For the text-containing cell, return its midpoint in (x, y) coordinate format. 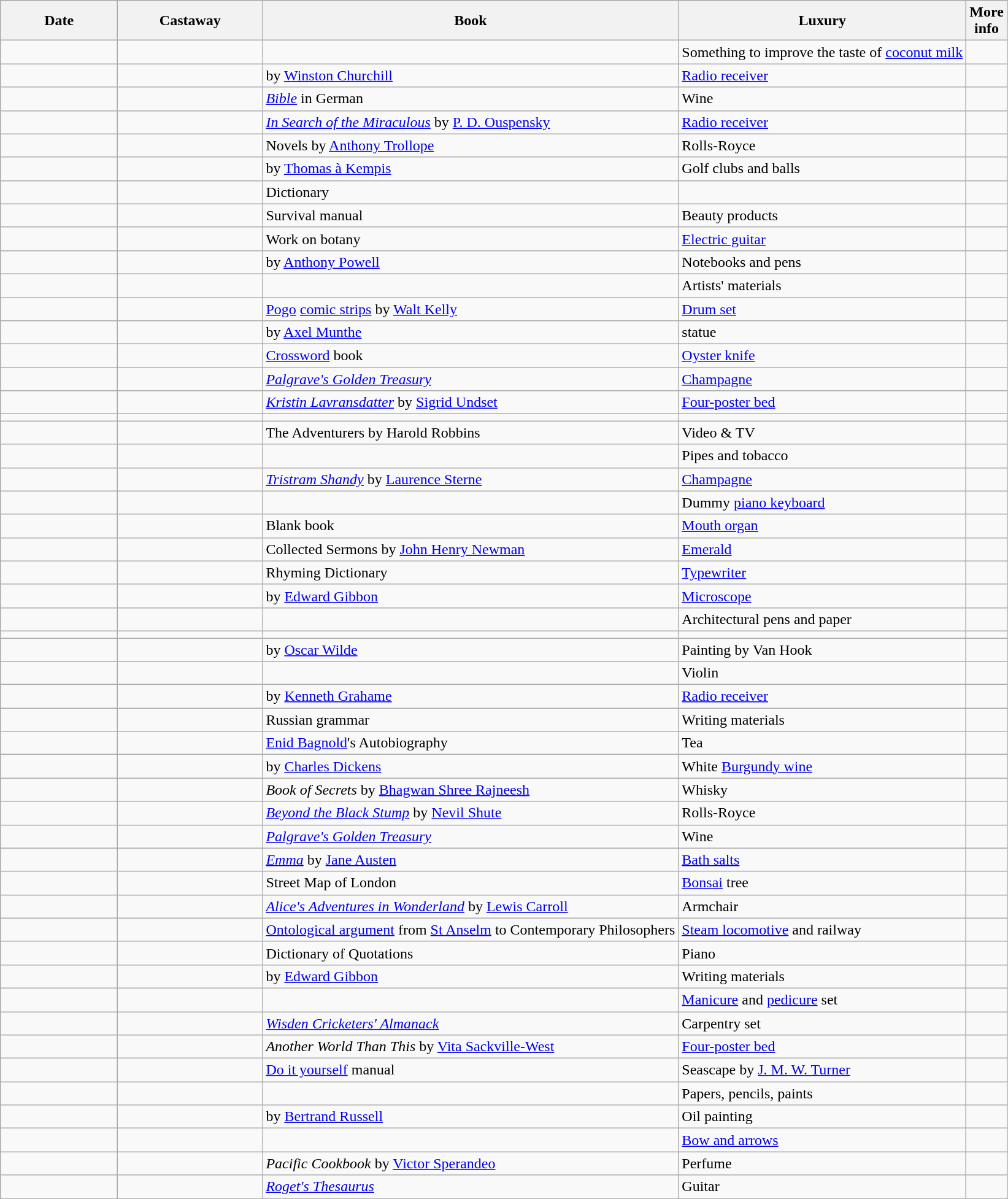
Carpentry set (822, 1023)
by Oscar Wilde (471, 650)
Golf clubs and balls (822, 169)
Typewriter (822, 573)
Piano (822, 953)
Armchair (822, 906)
Dictionary of Quotations (471, 953)
Another World Than This by Vita Sackville-West (471, 1047)
Book of Secrets by Bhagwan Shree Rajneesh (471, 790)
Crossword book (471, 356)
Book (471, 21)
Bath salts (822, 860)
Rhyming Dictionary (471, 573)
Notebooks and pens (822, 262)
Emerald (822, 549)
Steam locomotive and railway (822, 930)
by Charles Dickens (471, 766)
Alice's Adventures in Wonderland by Lewis Carroll (471, 906)
Bonsai tree (822, 883)
Violin (822, 673)
Dictionary (471, 192)
Perfume (822, 1163)
by Kenneth Grahame (471, 696)
Castaway (190, 21)
Mouth organ (822, 526)
White Burgundy wine (822, 766)
Oil painting (822, 1117)
Do it yourself manual (471, 1070)
Microscope (822, 596)
Luxury (822, 21)
Seascape by J. M. W. Turner (822, 1070)
The Adventurers by Harold Robbins (471, 433)
Wisden Cricketers' Almanack (471, 1023)
Tristram Shandy by Laurence Sterne (471, 479)
by Anthony Powell (471, 262)
Date (59, 21)
In Search of the Miraculous by P. D. Ouspensky (471, 122)
Novels by Anthony Trollope (471, 145)
Papers, pencils, paints (822, 1093)
statue (822, 333)
Survival manual (471, 215)
Bow and arrows (822, 1140)
Moreinfo (987, 21)
Drum set (822, 309)
Beyond the Black Stump by Nevil Shute (471, 813)
Collected Sermons by John Henry Newman (471, 549)
Bible in German (471, 99)
Enid Bagnold's Autobiography (471, 743)
by Winston Churchill (471, 75)
Pipes and tobacco (822, 456)
Architectural pens and paper (822, 619)
Pacific Cookbook by Victor Sperandeo (471, 1163)
Street Map of London (471, 883)
by Bertrand Russell (471, 1117)
Whisky (822, 790)
Pogo comic strips by Walt Kelly (471, 309)
Artists' materials (822, 285)
Tea (822, 743)
Manicure and pedicure set (822, 1000)
Something to improve the taste of coconut milk (822, 52)
Dummy piano keyboard (822, 503)
Beauty products (822, 215)
Electric guitar (822, 239)
Ontological argument from St Anselm to Contemporary Philosophers (471, 930)
Work on botany (471, 239)
Oyster knife (822, 356)
Blank book (471, 526)
Kristin Lavransdatter by Sigrid Undset (471, 403)
by Thomas à Kempis (471, 169)
Russian grammar (471, 720)
by Axel Munthe (471, 333)
Roget's Thesaurus (471, 1187)
Emma by Jane Austen (471, 860)
Guitar (822, 1187)
Video & TV (822, 433)
Painting by Van Hook (822, 650)
